Pinpoint the cell where the given text exists, returning its (x, y) midpoint coordinate. 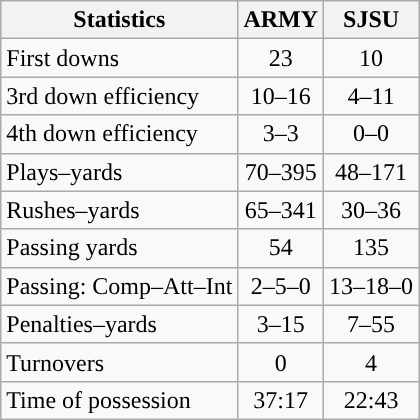
65–341 (281, 210)
Penalties–yards (120, 324)
0–0 (372, 134)
30–36 (372, 210)
First downs (120, 58)
0 (281, 362)
4th down efficiency (120, 134)
3–3 (281, 134)
22:43 (372, 400)
13–18–0 (372, 286)
Statistics (120, 20)
Plays–yards (120, 172)
48–171 (372, 172)
70–395 (281, 172)
Passing yards (120, 248)
54 (281, 248)
4 (372, 362)
7–55 (372, 324)
2–5–0 (281, 286)
3rd down efficiency (120, 96)
Passing: Comp–Att–Int (120, 286)
Turnovers (120, 362)
4–11 (372, 96)
Time of possession (120, 400)
Rushes–yards (120, 210)
135 (372, 248)
37:17 (281, 400)
23 (281, 58)
10–16 (281, 96)
ARMY (281, 20)
10 (372, 58)
3–15 (281, 324)
SJSU (372, 20)
